Return the (X, Y) coordinate for the center point of the cell that contains the specified text.  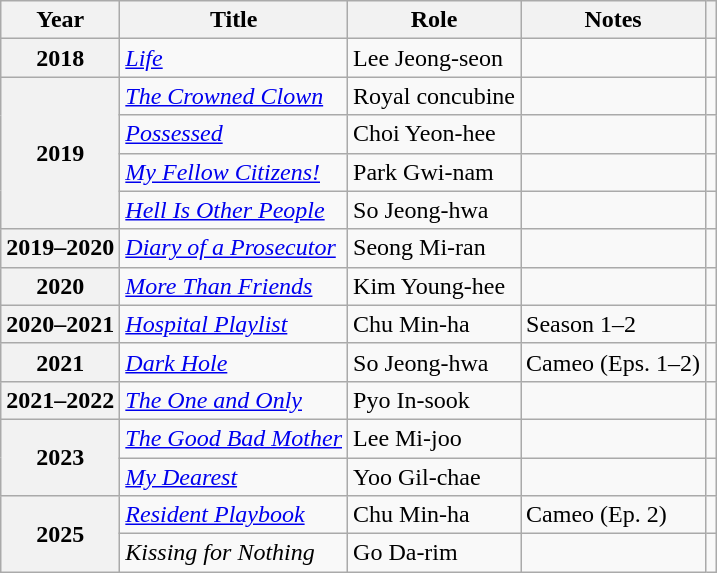
Lee Mi-joo (434, 438)
2020–2021 (60, 324)
Park Gwi-nam (434, 172)
Possessed (234, 134)
My Fellow Citizens! (234, 172)
Year (60, 20)
Role (434, 20)
Title (234, 20)
2019 (60, 153)
Lee Jeong-seon (434, 58)
Kissing for Nothing (234, 553)
Hell Is Other People (234, 210)
2021–2022 (60, 400)
Choi Yeon-hee (434, 134)
Yoo Gil-chae (434, 477)
2021 (60, 362)
2020 (60, 286)
More Than Friends (234, 286)
The Crowned Clown (234, 96)
2025 (60, 534)
Dark Hole (234, 362)
Resident Playbook (234, 515)
Season 1–2 (614, 324)
2023 (60, 457)
The Good Bad Mother (234, 438)
Cameo (Eps. 1–2) (614, 362)
Go Da-rim (434, 553)
Pyo In-sook (434, 400)
Hospital Playlist (234, 324)
Life (234, 58)
The One and Only (234, 400)
Kim Young-hee (434, 286)
My Dearest (234, 477)
2018 (60, 58)
Seong Mi-ran (434, 248)
Diary of a Prosecutor (234, 248)
Royal concubine (434, 96)
Notes (614, 20)
2019–2020 (60, 248)
Cameo (Ep. 2) (614, 515)
